Capture the cell that displays the provided text and extract its (x, y) central coordinate. 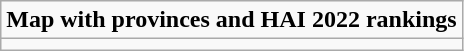
Map with provinces and HAI 2022 rankings (232, 20)
